Search for the cell housing the specified text and yield its (X, Y) center coordinate. 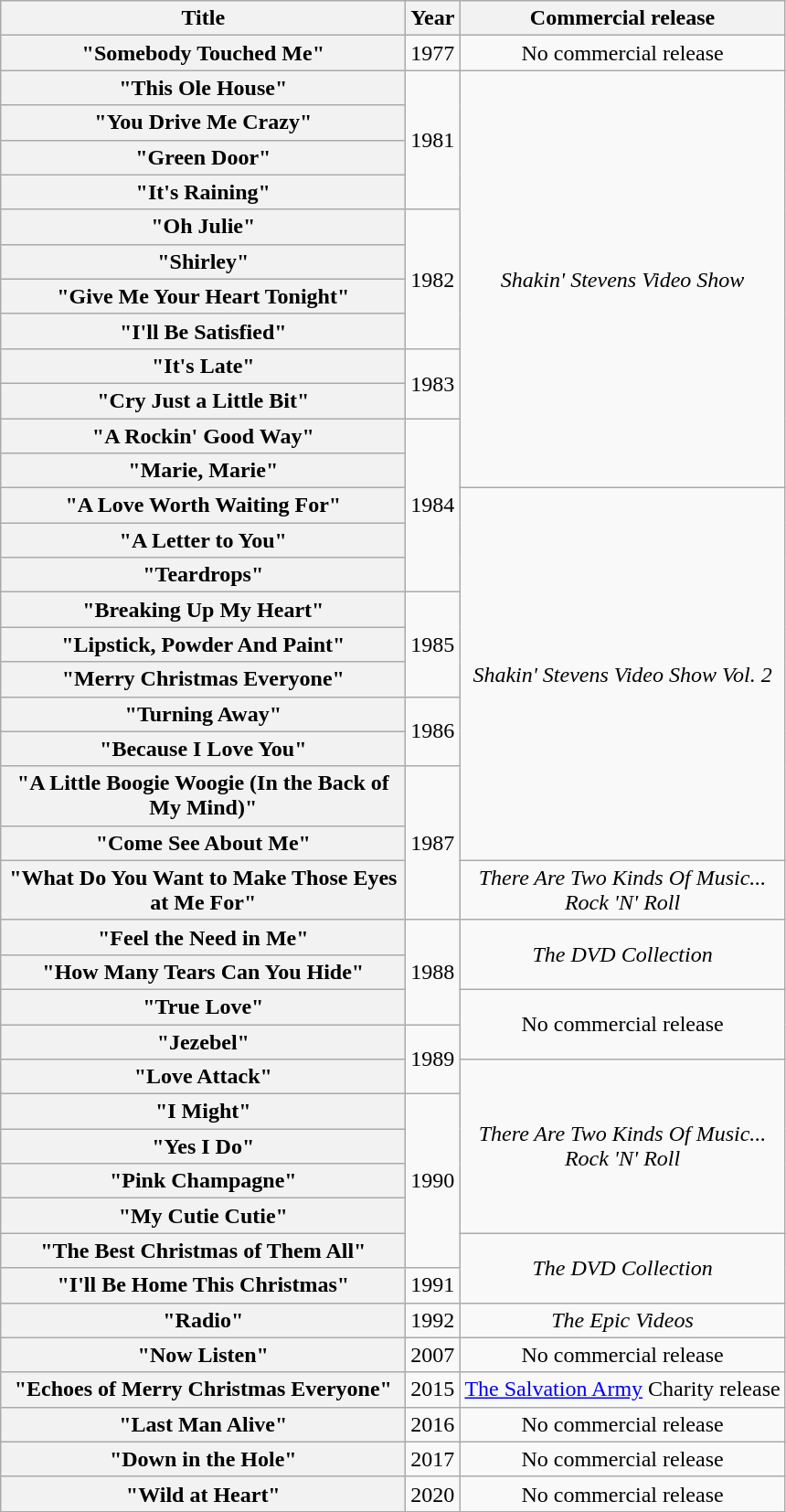
2007 (433, 1355)
"I'll Be Home This Christmas" (203, 1285)
The Epic Videos (622, 1320)
"My Cutie Cutie" (203, 1216)
1992 (433, 1320)
"Lipstick, Powder And Paint" (203, 644)
Year (433, 18)
1991 (433, 1285)
"Turning Away" (203, 714)
2017 (433, 1459)
Title (203, 18)
1990 (433, 1181)
1988 (433, 972)
"Merry Christmas Everyone" (203, 679)
"Wild at Heart" (203, 1494)
"A Little Boogie Woogie (In the Back of My Mind)" (203, 795)
The Salvation Army Charity release (622, 1390)
"It's Raining" (203, 192)
"Yes I Do" (203, 1146)
"Shirley" (203, 261)
Commercial release (622, 18)
"Last Man Alive" (203, 1424)
"Give Me Your Heart Tonight" (203, 296)
"Down in the Hole" (203, 1459)
"A Love Worth Waiting For" (203, 506)
"A Letter to You" (203, 540)
1983 (433, 383)
"A Rockin' Good Way" (203, 436)
"Marie, Marie" (203, 471)
"Now Listen" (203, 1355)
"Cry Just a Little Bit" (203, 400)
1987 (433, 843)
"I Might" (203, 1112)
"You Drive Me Crazy" (203, 122)
2020 (433, 1494)
1985 (433, 644)
2016 (433, 1424)
"Jezebel" (203, 1041)
"Pink Champagne" (203, 1181)
"True Love" (203, 1006)
1982 (433, 279)
"Echoes of Merry Christmas Everyone" (203, 1390)
"Green Door" (203, 157)
"I'll Be Satisfied" (203, 331)
"Teardrops" (203, 575)
"Feel the Need in Me" (203, 937)
"It's Late" (203, 366)
1986 (433, 731)
"Love Attack" (203, 1077)
Shakin' Stevens Video Show (622, 280)
"Come See About Me" (203, 843)
"Radio" (203, 1320)
"Because I Love You" (203, 749)
"The Best Christmas of Them All" (203, 1251)
"Breaking Up My Heart" (203, 610)
"Somebody Touched Me" (203, 53)
"This Ole House" (203, 88)
1989 (433, 1059)
1981 (433, 140)
"Oh Julie" (203, 227)
Shakin' Stevens Video Show Vol. 2 (622, 675)
2015 (433, 1390)
"What Do You Want to Make Those Eyes at Me For" (203, 890)
1984 (433, 506)
"How Many Tears Can You Hide" (203, 972)
1977 (433, 53)
